Return (X, Y) of the center of cell containing provided text 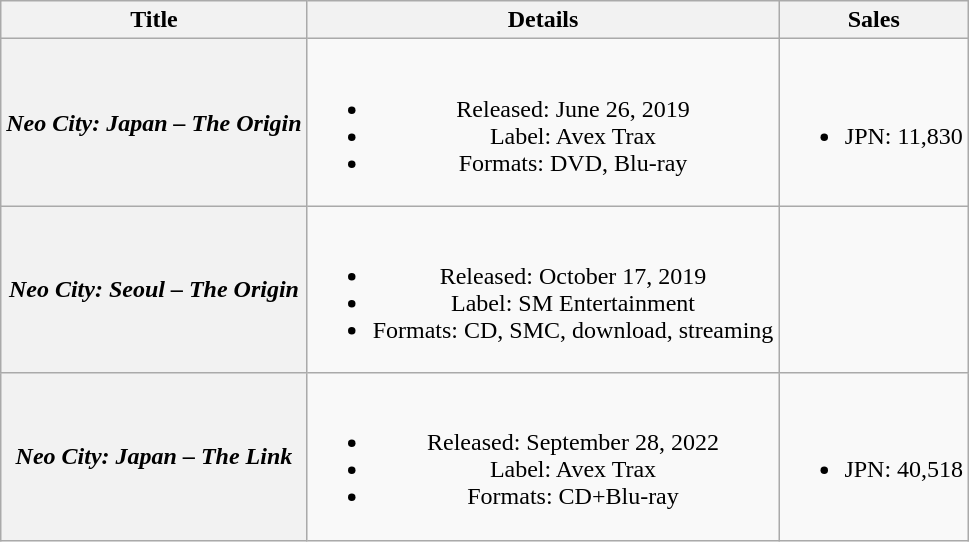
Neo City: Seoul – The Origin (154, 290)
Neo City: Japan – The Origin (154, 122)
Released: October 17, 2019Label: SM EntertainmentFormats: CD, SMC, download, streaming (543, 290)
Sales (874, 20)
JPN: 11,830 (874, 122)
Title (154, 20)
Released: June 26, 2019Label: Avex TraxFormats: DVD, Blu-ray (543, 122)
Details (543, 20)
JPN: 40,518 (874, 456)
Released: September 28, 2022Label: Avex TraxFormats: CD+Blu-ray (543, 456)
Neo City: Japan – The Link (154, 456)
